Search for the cell housing the specified text and yield its [x, y] center coordinate. 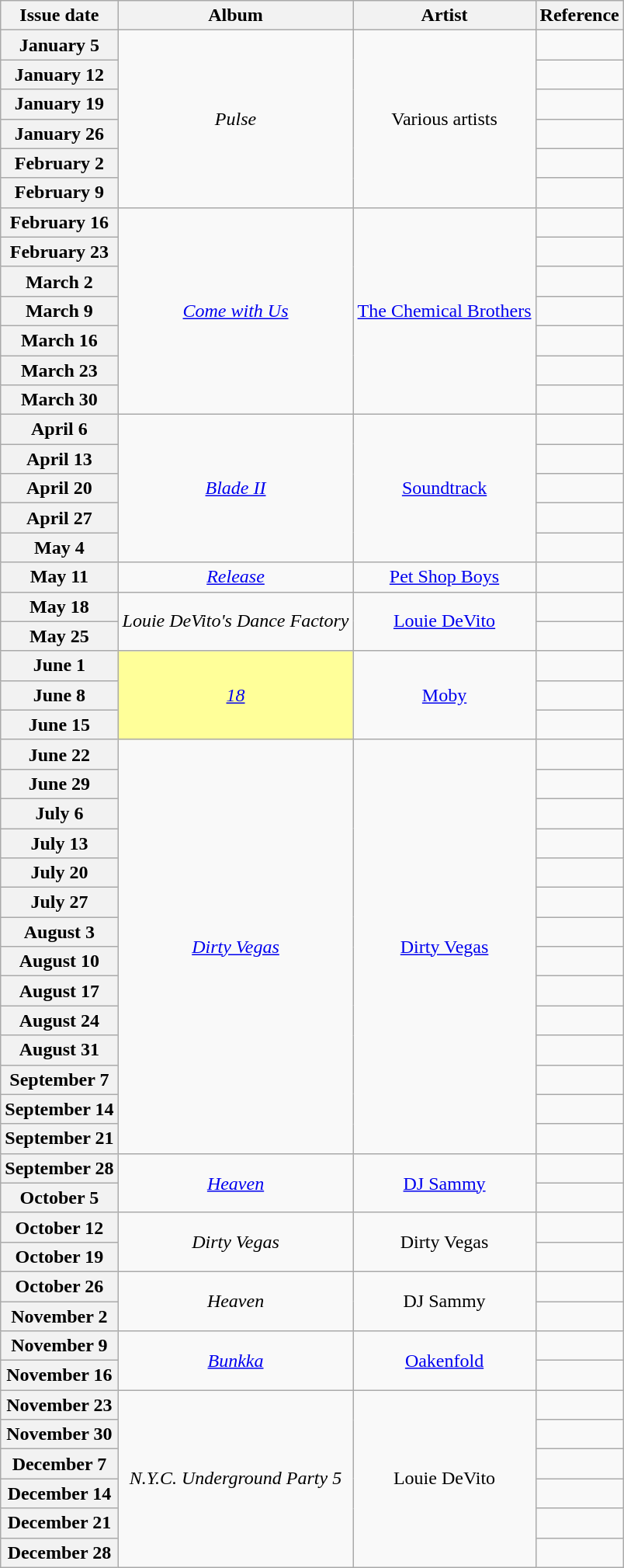
October 19 [59, 1257]
February 9 [59, 193]
May 11 [59, 577]
Soundtrack [444, 488]
Pet Shop Boys [444, 577]
N.Y.C. Underground Party 5 [236, 1479]
April 27 [59, 518]
November 30 [59, 1434]
June 1 [59, 666]
Come with Us [236, 311]
Various artists [444, 119]
September 21 [59, 1139]
September 28 [59, 1168]
October 26 [59, 1286]
July 27 [59, 902]
March 2 [59, 281]
August 3 [59, 932]
Bunkka [236, 1361]
Issue date [59, 16]
18 [236, 695]
May 25 [59, 636]
December 7 [59, 1464]
Artist [444, 16]
October 5 [59, 1198]
March 9 [59, 311]
July 20 [59, 873]
November 16 [59, 1375]
February 2 [59, 163]
August 17 [59, 991]
April 20 [59, 488]
June 22 [59, 754]
January 19 [59, 104]
The Chemical Brothers [444, 311]
February 23 [59, 252]
March 23 [59, 370]
July 13 [59, 843]
December 28 [59, 1552]
June 15 [59, 725]
Louie DeVito's Dance Factory [236, 621]
April 6 [59, 429]
Moby [444, 695]
May 18 [59, 607]
June 29 [59, 784]
Reference [579, 16]
September 14 [59, 1109]
December 14 [59, 1493]
Oakenfold [444, 1361]
January 5 [59, 45]
November 9 [59, 1346]
Blade II [236, 488]
Release [236, 577]
July 6 [59, 813]
February 16 [59, 222]
October 12 [59, 1227]
Pulse [236, 119]
June 8 [59, 695]
August 10 [59, 961]
September 7 [59, 1080]
November 23 [59, 1405]
January 12 [59, 75]
March 16 [59, 340]
January 26 [59, 134]
May 4 [59, 548]
August 31 [59, 1050]
August 24 [59, 1020]
November 2 [59, 1316]
Album [236, 16]
December 21 [59, 1523]
March 30 [59, 400]
April 13 [59, 459]
